Pinpoint the cell where the given text exists, returning its (X, Y) midpoint coordinate. 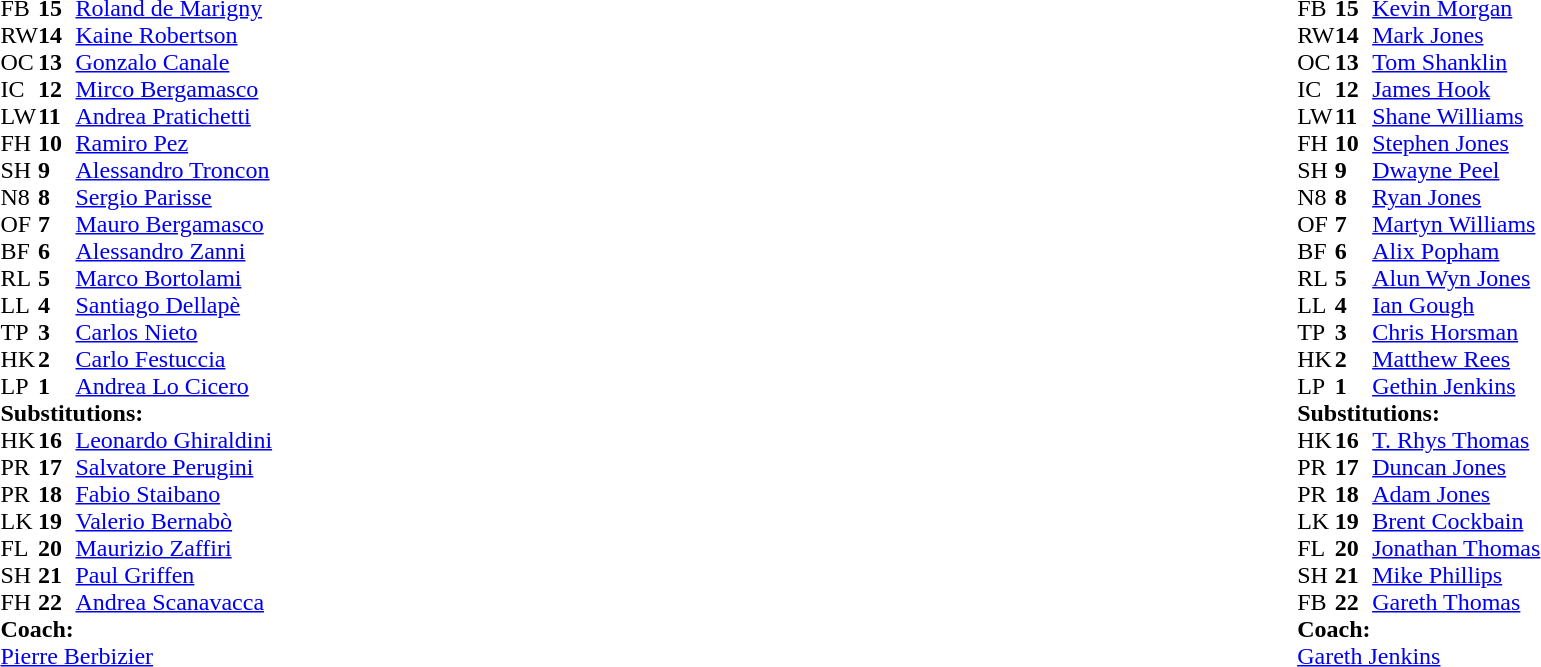
Valerio Bernabò (174, 522)
Carlo Festuccia (174, 360)
Stephen Jones (1456, 144)
Leonardo Ghiraldini (174, 440)
Chris Horsman (1456, 332)
Duncan Jones (1456, 468)
Dwayne Peel (1456, 170)
Ian Gough (1456, 306)
Alix Popham (1456, 252)
Fabio Staibano (174, 494)
Andrea Scanavacca (174, 602)
Ramiro Pez (174, 144)
Mark Jones (1456, 36)
Brent Cockbain (1456, 522)
Mike Phillips (1456, 576)
T. Rhys Thomas (1456, 440)
Carlos Nieto (174, 332)
Marco Bortolami (174, 278)
Salvatore Perugini (174, 468)
FB (1316, 602)
Alun Wyn Jones (1456, 278)
Alessandro Troncon (174, 170)
Andrea Pratichetti (174, 116)
Tom Shanklin (1456, 62)
Kaine Robertson (174, 36)
Sergio Parisse (174, 198)
Andrea Lo Cicero (174, 386)
Jonathan Thomas (1456, 548)
Ryan Jones (1456, 198)
Maurizio Zaffiri (174, 548)
Alessandro Zanni (174, 252)
Shane Williams (1456, 116)
Matthew Rees (1456, 360)
Paul Griffen (174, 576)
Gonzalo Canale (174, 62)
Mauro Bergamasco (174, 224)
Gareth Thomas (1456, 602)
Gethin Jenkins (1456, 386)
Mirco Bergamasco (174, 90)
James Hook (1456, 90)
Martyn Williams (1456, 224)
Santiago Dellapè (174, 306)
Adam Jones (1456, 494)
